Detect which cell encompasses the target text, then output its (x, y) center coordinate. 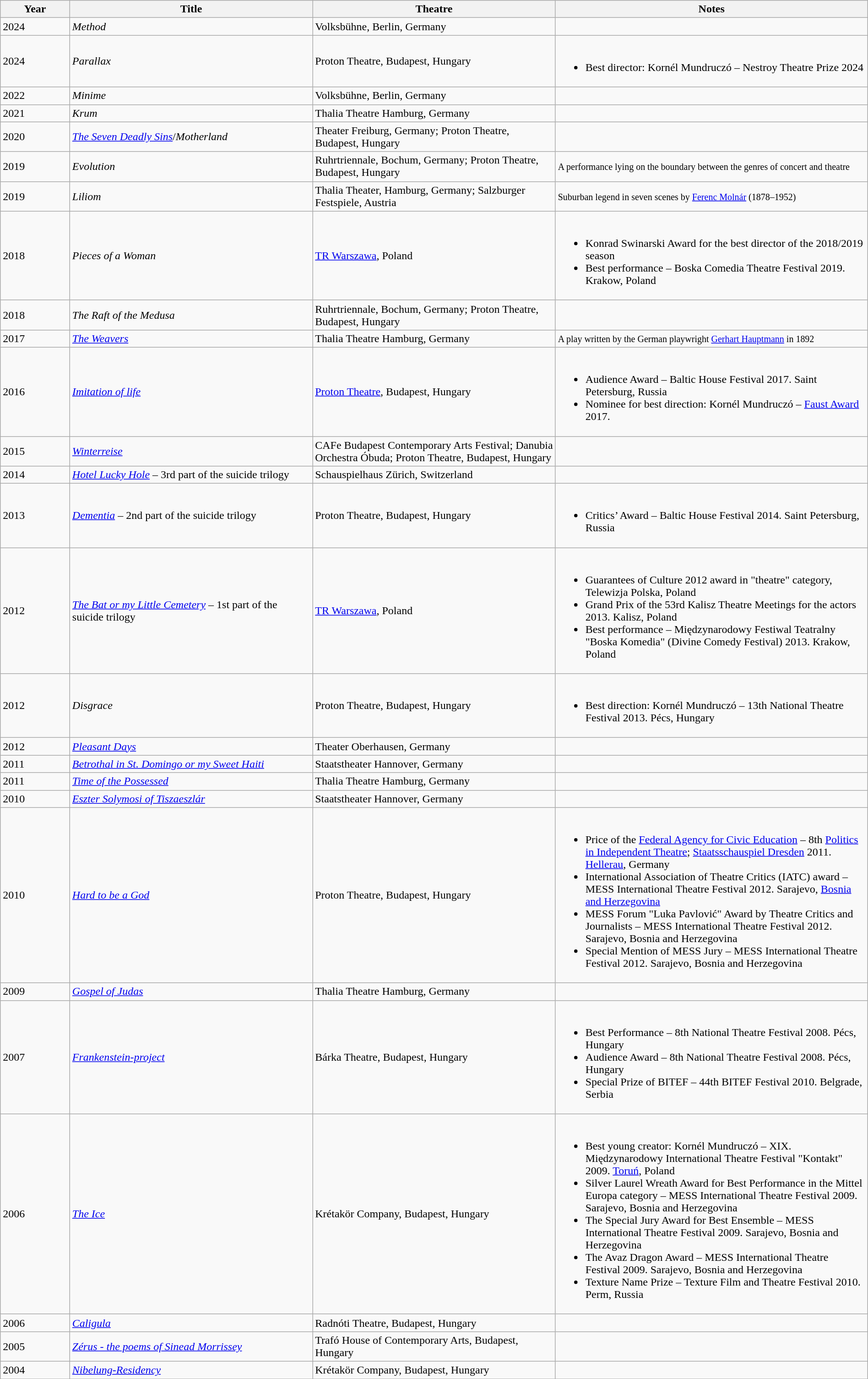
2017 (35, 338)
Trafó House of Contemporary Arts, Budapest, Hungary (434, 1346)
Bárka Theatre, Budapest, Hungary (434, 1057)
Hotel Lucky Hole – 3rd part of the suicide trilogy (191, 475)
Notes (711, 9)
Theater Freiburg, Germany; Proton Theatre, Budapest, Hungary (434, 136)
Winterreise (191, 451)
2021 (35, 113)
Year (35, 9)
Theatre (434, 9)
Parallax (191, 61)
A play written by the German playwright Gerhart Hauptmann in 1892 (711, 338)
2013 (35, 516)
Best direction: Kornél Mundruczó – 13th National Theatre Festival 2013. Pécs, Hungary (711, 706)
2020 (35, 136)
Method (191, 27)
2022 (35, 96)
Pleasant Days (191, 747)
The Raft of the Medusa (191, 315)
2007 (35, 1057)
Disgrace (191, 706)
Theater Oberhausen, Germany (434, 747)
Liliom (191, 196)
Critics’ Award – Baltic House Festival 2014. Saint Petersburg, Russia (711, 516)
Caligula (191, 1323)
2004 (35, 1370)
Pieces of a Woman (191, 256)
Best director: Kornél Mundruczó – Nestroy Theatre Prize 2024 (711, 61)
2015 (35, 451)
Zérus - the poems of Sinead Morrissey (191, 1346)
Evolution (191, 167)
Suburban legend in seven scenes by Ferenc Molnár (1878–1952) (711, 196)
The Seven Deadly Sins/Motherland (191, 136)
Konrad Swinarski Award for the best director of the 2018/2019 seasonBest performance – Boska Comedia Theatre Festival 2019. Krakow, Poland (711, 256)
2014 (35, 475)
The Weavers (191, 338)
Title (191, 9)
A performance lying on the boundary between the genres of concert and theatre (711, 167)
Frankenstein-project (191, 1057)
Imitation of life (191, 392)
Time of the Possessed (191, 781)
Hard to be a God (191, 895)
Eszter Solymosi of Tiszaeszlár (191, 799)
Nibelung-Residency (191, 1370)
Betrothal in St. Domingo or my Sweet Haiti (191, 764)
The Bat or my Little Cemetery – 1st part of the suicide trilogy (191, 611)
The Ice (191, 1214)
2016 (35, 392)
Gospel of Judas (191, 992)
Minime (191, 96)
2009 (35, 992)
Thalia Theater, Hamburg, Germany; Salzburger Festspiele, Austria (434, 196)
CAFe Budapest Contemporary Arts Festival; Danubia Orchestra Óbuda; Proton Theatre, Budapest, Hungary (434, 451)
Schauspielhaus Zürich, Switzerland (434, 475)
2005 (35, 1346)
Audience Award – Baltic House Festival 2017. Saint Petersburg, RussiaNominee for best direction: Kornél Mundruczó – Faust Award 2017. (711, 392)
Radnóti Theatre, Budapest, Hungary (434, 1323)
Krum (191, 113)
Dementia – 2nd part of the suicide trilogy (191, 516)
